Scan for the cell matching the given text and deliver its [X, Y] coordinate at center. 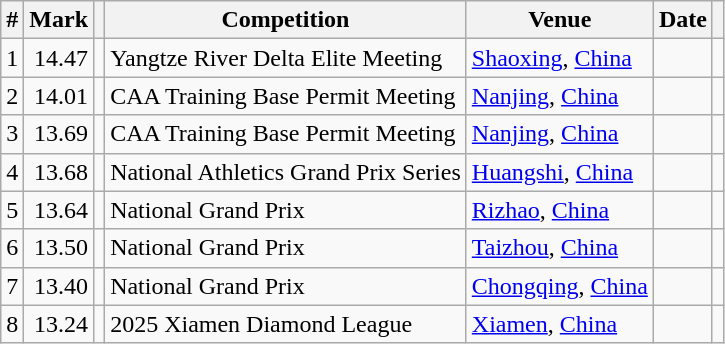
Competition [286, 20]
13.64 [59, 210]
Yangtze River Delta Elite Meeting [286, 58]
13.24 [59, 324]
13.68 [59, 172]
Rizhao, China [560, 210]
6 [12, 248]
# [12, 20]
4 [12, 172]
National Athletics Grand Prix Series [286, 172]
2 [12, 96]
1 [12, 58]
3 [12, 134]
Shaoxing, China [560, 58]
13.69 [59, 134]
13.50 [59, 248]
Date [682, 20]
Venue [560, 20]
5 [12, 210]
14.47 [59, 58]
Mark [59, 20]
Taizhou, China [560, 248]
14.01 [59, 96]
Huangshi, China [560, 172]
Chongqing, China [560, 286]
7 [12, 286]
8 [12, 324]
13.40 [59, 286]
Xiamen, China [560, 324]
2025 Xiamen Diamond League [286, 324]
